Extract the [X, Y] coordinate from the center of the cell holding the provided text.  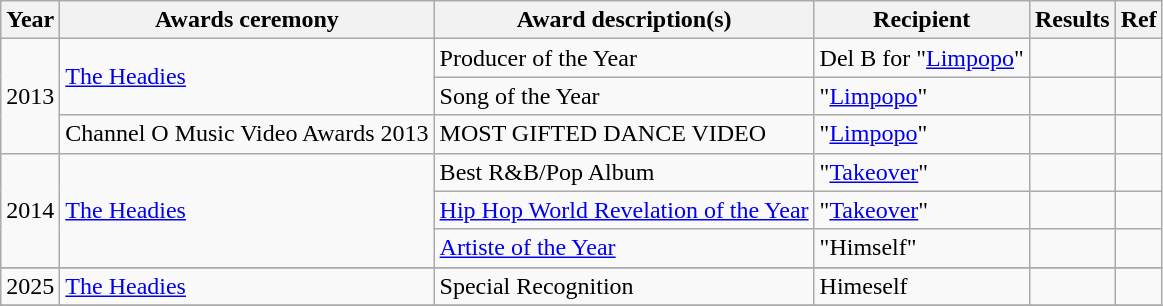
Artiste of the Year [624, 248]
Hip Hop World Revelation of the Year [624, 210]
"Himself" [922, 248]
Recipient [922, 20]
2014 [30, 210]
Ref [1138, 20]
Year [30, 20]
Song of the Year [624, 96]
Awards ceremony [247, 20]
2013 [30, 96]
Channel O Music Video Awards 2013 [247, 134]
Results [1072, 20]
MOST GIFTED DANCE VIDEO [624, 134]
Award description(s) [624, 20]
Best R&B/Pop Album [624, 172]
Himeself [922, 286]
Del B for "Limpopo" [922, 58]
Producer of the Year [624, 58]
2025 [30, 286]
Special Recognition [624, 286]
